Determine the [X, Y] coordinate at the center of the cell enclosing the given text.  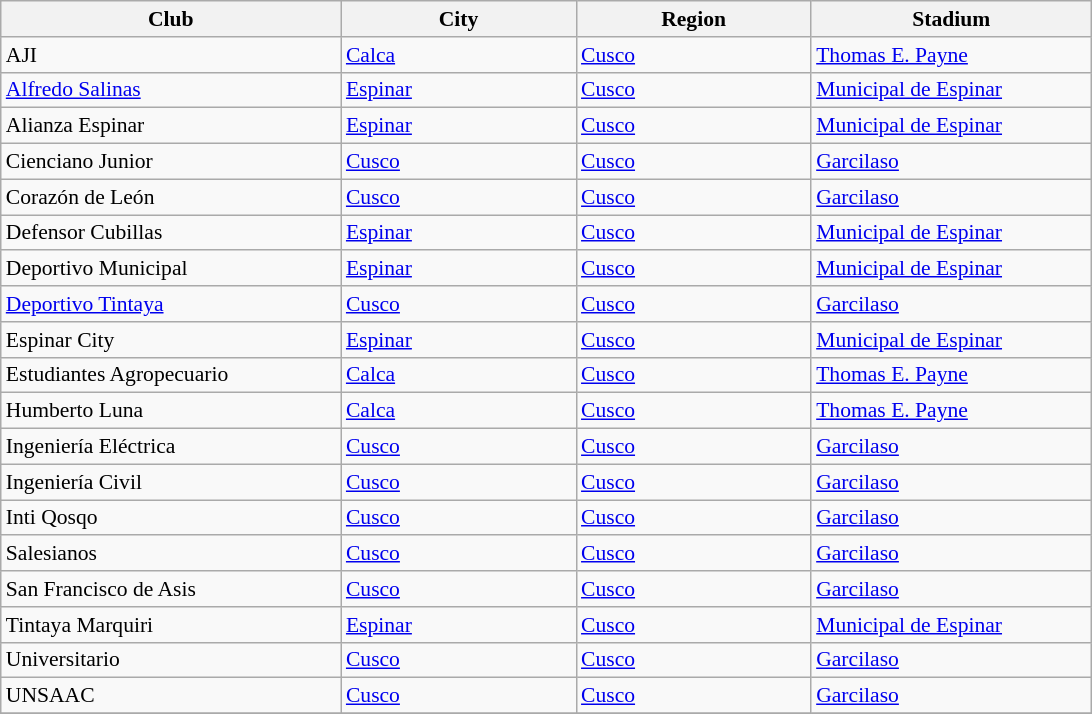
Ingeniería Civil [171, 482]
Alianza Espinar [171, 126]
Inti Qosqo [171, 518]
Alfredo Salinas [171, 90]
Tintaya Marquiri [171, 625]
Ingeniería Eléctrica [171, 447]
Salesianos [171, 554]
Universitario [171, 660]
Stadium [951, 19]
City [458, 19]
UNSAAC [171, 696]
Corazón de León [171, 197]
AJI [171, 55]
Estudiantes Agropecuario [171, 375]
Deportivo Tintaya [171, 304]
San Francisco de Asis [171, 589]
Deportivo Municipal [171, 269]
Region [694, 19]
Humberto Luna [171, 411]
Club [171, 19]
Espinar City [171, 340]
Cienciano Junior [171, 162]
Defensor Cubillas [171, 233]
